Find where the given text appears and provide that cell's center as (x, y) coordinate. 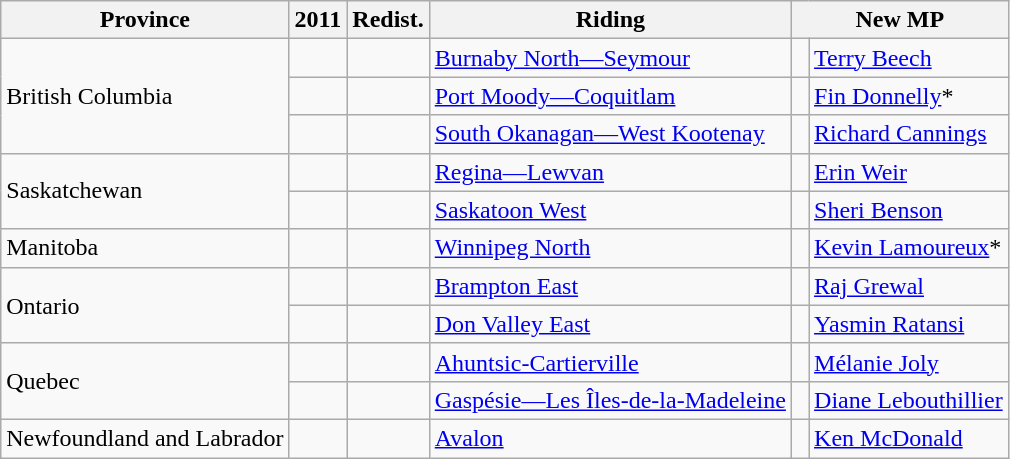
Raj Grewal (909, 286)
Riding (610, 20)
Ontario (145, 305)
Ken McDonald (909, 438)
New MP (900, 20)
Diane Lebouthillier (909, 400)
Fin Donnelly* (909, 96)
Winnipeg North (610, 248)
Regina—Lewvan (610, 172)
Mélanie Joly (909, 362)
Avalon (610, 438)
Richard Cannings (909, 134)
Saskatoon West (610, 210)
South Okanagan—West Kootenay (610, 134)
Burnaby North—Seymour (610, 58)
Province (145, 20)
Port Moody—Coquitlam (610, 96)
Gaspésie—Les Îles-de-la-Madeleine (610, 400)
2011 (318, 20)
Quebec (145, 381)
Ahuntsic-Cartierville (610, 362)
British Columbia (145, 96)
Kevin Lamoureux* (909, 248)
Terry Beech (909, 58)
Manitoba (145, 248)
Yasmin Ratansi (909, 324)
Redist. (388, 20)
Don Valley East (610, 324)
Saskatchewan (145, 191)
Newfoundland and Labrador (145, 438)
Erin Weir (909, 172)
Brampton East (610, 286)
Sheri Benson (909, 210)
